Extract the [X, Y] coordinate from the center of the cell holding the provided text.  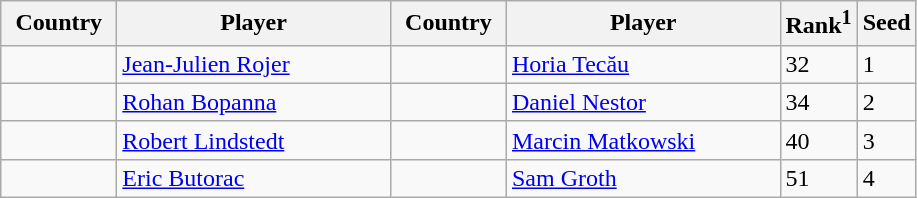
Marcin Matkowski [643, 140]
2 [886, 102]
Horia Tecău [643, 64]
32 [818, 64]
3 [886, 140]
4 [886, 178]
Robert Lindstedt [254, 140]
Rohan Bopanna [254, 102]
Eric Butorac [254, 178]
34 [818, 102]
51 [818, 178]
Jean-Julien Rojer [254, 64]
40 [818, 140]
Rank1 [818, 24]
Seed [886, 24]
Daniel Nestor [643, 102]
Sam Groth [643, 178]
1 [886, 64]
